Pinpoint the cell where the given text exists, returning its [X, Y] midpoint coordinate. 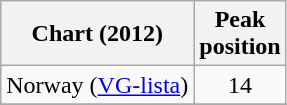
Chart (2012) [98, 34]
Norway (VG-lista) [98, 85]
Peak position [240, 34]
14 [240, 85]
